Detect which cell encompasses the target text, then output its (x, y) center coordinate. 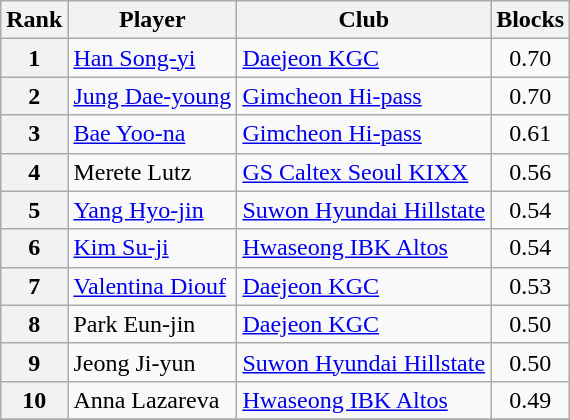
1 (34, 58)
0.53 (530, 286)
2 (34, 96)
Anna Lazareva (152, 400)
5 (34, 210)
Yang Hyo-jin (152, 210)
Han Song-yi (152, 58)
Blocks (530, 20)
6 (34, 248)
Club (364, 20)
Kim Su-ji (152, 248)
4 (34, 172)
Merete Lutz (152, 172)
0.49 (530, 400)
GS Caltex Seoul KIXX (364, 172)
Jeong Ji-yun (152, 362)
8 (34, 324)
Bae Yoo-na (152, 134)
7 (34, 286)
Jung Dae-young (152, 96)
3 (34, 134)
Valentina Diouf (152, 286)
Rank (34, 20)
0.56 (530, 172)
Player (152, 20)
Park Eun-jin (152, 324)
9 (34, 362)
0.61 (530, 134)
10 (34, 400)
